Scan for the cell matching the given text and deliver its [X, Y] coordinate at center. 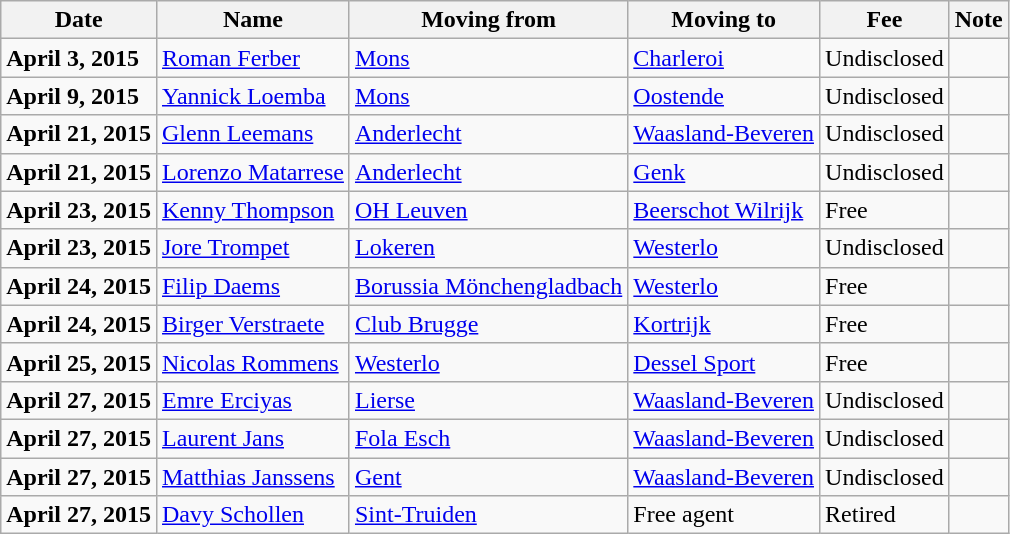
OH Leuven [488, 210]
Dessel Sport [724, 362]
Emre Erciyas [252, 400]
Charleroi [724, 58]
Name [252, 20]
Fola Esch [488, 438]
Club Brugge [488, 324]
Filip Daems [252, 286]
April 25, 2015 [79, 362]
Gent [488, 477]
Moving to [724, 20]
Jore Trompet [252, 248]
Yannick Loemba [252, 96]
Glenn Leemans [252, 134]
Lokeren [488, 248]
Lierse [488, 400]
Birger Verstraete [252, 324]
Roman Ferber [252, 58]
Kenny Thompson [252, 210]
Borussia Mönchengladbach [488, 286]
April 3, 2015 [79, 58]
Sint-Truiden [488, 515]
April 9, 2015 [79, 96]
Date [79, 20]
Retired [885, 515]
Oostende [724, 96]
Genk [724, 172]
Moving from [488, 20]
Matthias Janssens [252, 477]
Note [978, 20]
Davy Schollen [252, 515]
Beerschot Wilrijk [724, 210]
Laurent Jans [252, 438]
Free agent [724, 515]
Kortrijk [724, 324]
Nicolas Rommens [252, 362]
Lorenzo Matarrese [252, 172]
Fee [885, 20]
